Return the (X, Y) coordinate for the center point of the cell that contains the specified text.  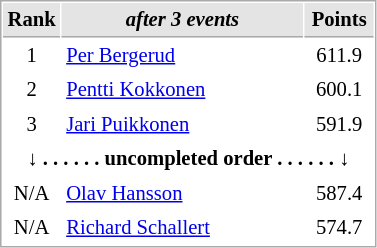
Olav Hansson (183, 194)
after 3 events (183, 20)
3 (32, 124)
Jari Puikkonen (183, 124)
Richard Schallert (183, 228)
Pentti Kokkonen (183, 90)
587.4 (340, 194)
591.9 (340, 124)
Rank (32, 20)
1 (32, 56)
↓ . . . . . . uncompleted order . . . . . . ↓ (188, 158)
2 (32, 90)
611.9 (340, 56)
Per Bergerud (183, 56)
Points (340, 20)
574.7 (340, 228)
600.1 (340, 90)
